Extract the [x, y] coordinate from the center of the cell holding the provided text.  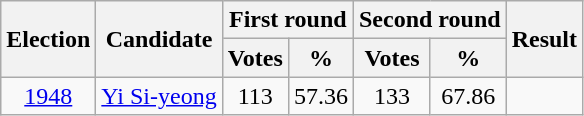
Result [544, 39]
Candidate [159, 39]
67.86 [468, 96]
First round [288, 20]
Yi Si-yeong [159, 96]
Second round [430, 20]
133 [392, 96]
1948 [48, 96]
Election [48, 39]
57.36 [320, 96]
113 [255, 96]
